From the cell containing the given text, extract its center point as (X, Y) coordinate. 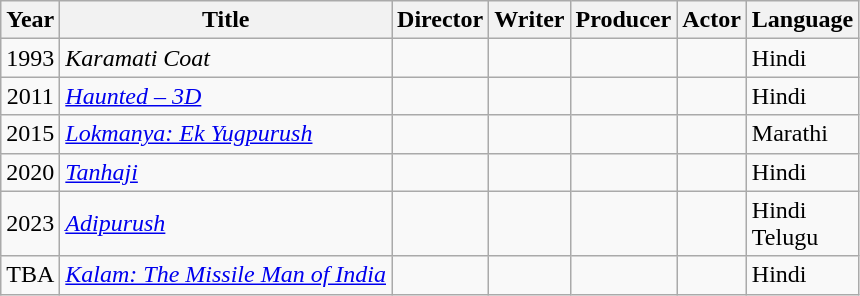
2023 (30, 224)
Language (802, 20)
Writer (530, 20)
Producer (624, 20)
Lokmanya: Ek Yugpurush (226, 134)
2015 (30, 134)
HindiTelugu (802, 224)
Haunted – 3D (226, 96)
Karamati Coat (226, 58)
Actor (712, 20)
Title (226, 20)
Kalam: The Missile Man of India (226, 275)
2011 (30, 96)
Year (30, 20)
1993 (30, 58)
Adipurush (226, 224)
2020 (30, 172)
Tanhaji (226, 172)
Marathi (802, 134)
Director (440, 20)
TBA (30, 275)
